Locate the cell with the specified text and output its [X, Y] center coordinate. 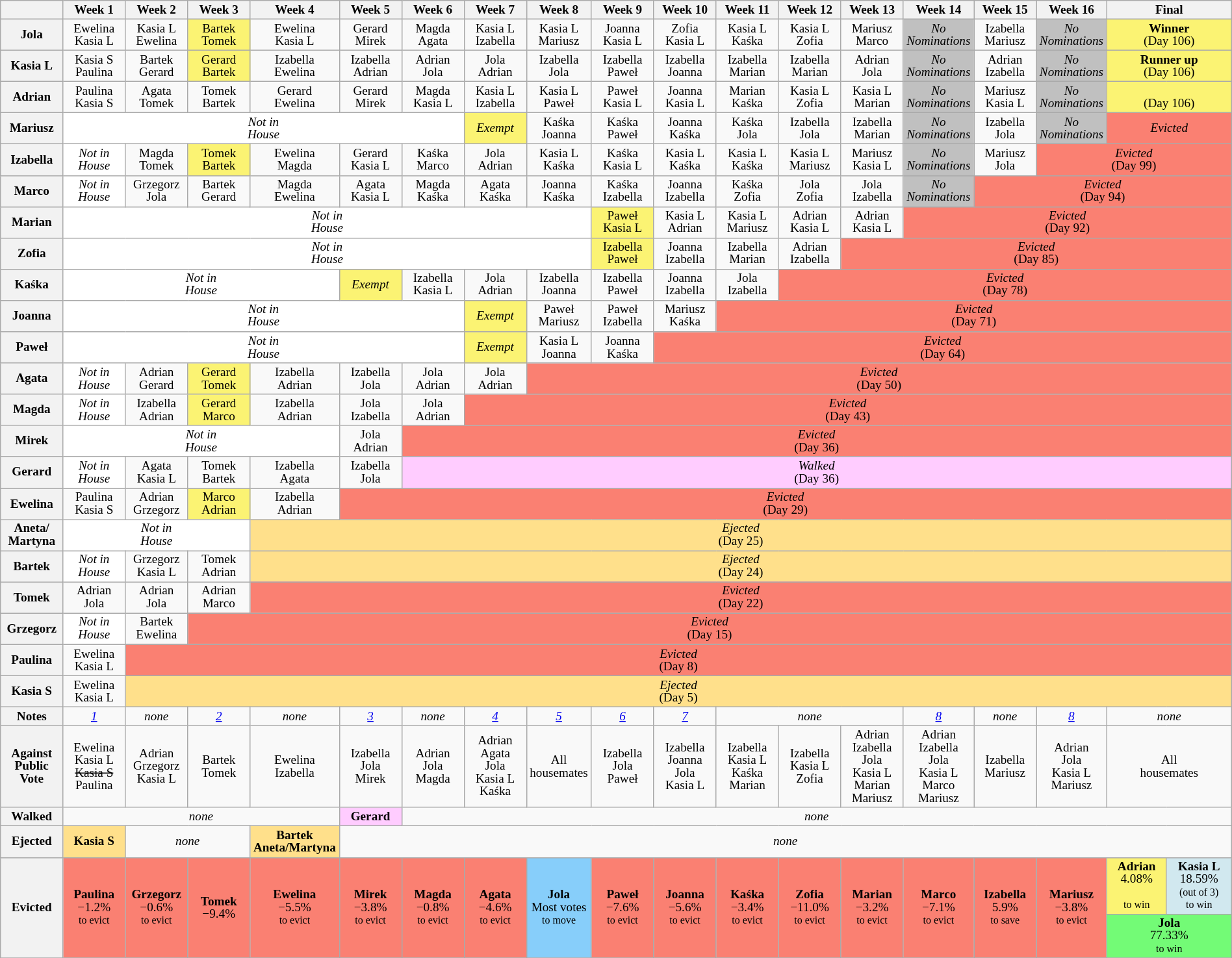
MagdaAgata [433, 34]
Week 11 [747, 10]
MariuszKaśka [685, 316]
Kasia LMarian [872, 97]
Izabella5.9%to save [1005, 908]
Grzegorz [32, 629]
Week 7 [495, 10]
GrzegorzJola [157, 191]
Mariusz [32, 129]
Ejected(Day 5) [678, 691]
Kaśka−3.4%to evict [747, 908]
Week 3 [219, 10]
Week 4 [295, 10]
Week 8 [559, 10]
TomekAdrian [219, 566]
KaśkaJola [747, 129]
2 [219, 716]
4 [495, 716]
Week 5 [370, 10]
Evicted(Day 50) [879, 379]
Zofia [32, 253]
MarianKaśka [747, 97]
Notes [32, 716]
Week 6 [433, 10]
Week 2 [157, 10]
KaśkaIzabella [622, 191]
KaśkaJoanna [559, 129]
Bartek [32, 566]
GerardBartek [219, 66]
Evicted(Day 92) [1067, 222]
Mirek−3.8%to evict [370, 908]
Evicted(Day 64) [942, 347]
1 [94, 716]
Paweł−7.6%to evict [622, 908]
BartekAneta/Martyna [295, 842]
AdrianIzabellaJolaKasia LMarcoMariusz [938, 766]
ZofiaKasia L [685, 34]
IzabellaKasia LKaśkaMarian [747, 766]
Mirek [32, 441]
KaśkaMarco [433, 160]
EwelinaIzabella [295, 766]
IzabellaKasia L [433, 284]
AdrianGrzegorz [157, 503]
MarcoAdrian [219, 503]
Tomek [32, 598]
Kasia LJoanna [559, 347]
Kasia LPaweł [559, 97]
AgataKaśka [495, 191]
Ejected(Day 24) [741, 566]
BartekEwelina [157, 629]
GerardKasia L [370, 160]
Joanna−5.6%to evict [685, 908]
Adrian4.08%to win [1136, 886]
Kasia LAdrian [685, 222]
Magda−0.8%to evict [433, 908]
Final [1169, 10]
GrzegorzKasia L [157, 566]
Walked [32, 817]
Aneta/Martyna [32, 535]
Kaśka Paweł [622, 129]
JolaMost votesto move [559, 908]
JolaZofia [810, 191]
IzabellaJoannaJolaKasia L [685, 766]
AdrianJolaMagda [433, 766]
Week 1 [94, 10]
Week 15 [1005, 10]
Evicted(Day 15) [710, 629]
Agata [32, 379]
Marian [32, 222]
Evicted(Day 85) [1036, 253]
Evicted(Day 43) [847, 410]
3 [370, 716]
Kasia LEwelina [157, 34]
Runner up(Day 106) [1169, 66]
GerardMarco [219, 410]
(Day 106) [1169, 97]
Zofia−11.0%to evict [810, 908]
Evicted(Day 99) [1135, 160]
IzabellaEwelina [295, 66]
Marco [32, 191]
Ejected [32, 842]
Kaśka [32, 284]
Kasia SPaulina [94, 66]
MagdaTomek [157, 160]
KaśkaKasia L [622, 160]
5 [559, 716]
PawełMariusz [559, 316]
Adrian [32, 97]
AdrianIzabellaJolaKasia LMarianMariusz [872, 766]
Evicted(Day 8) [678, 660]
Kasia L [32, 66]
PawełIzabella [622, 316]
Agata−4.6%to evict [495, 908]
Week 16 [1072, 10]
Tomek−9.4% [219, 908]
Week 14 [938, 10]
Magda [32, 410]
Evicted(Day 94) [1103, 191]
EwelinaKasia LKasia SPaulina [94, 766]
Joanna [32, 316]
Paulina−1.2%to evict [94, 908]
Izabella Paweł [622, 253]
AgainstPublic Vote [32, 766]
IzabellaAgata [295, 472]
IzabellaJolaPaweł [622, 766]
Ewelina [32, 503]
Evicted(Day 29) [785, 503]
MagdaEwelina [295, 191]
AdrianGerard [157, 379]
Izabella [32, 160]
Week 9 [622, 10]
Marian−3.2%to evict [872, 908]
AdrianMarco [219, 598]
7 [685, 716]
EwelinaMagda [295, 160]
Evicted(Day 71) [973, 316]
Evicted(Day 22) [741, 598]
IzabellaJolaMirek [370, 766]
Mariusz−3.8%to evict [1072, 908]
MariuszMarco [872, 34]
Ejected(Day 25) [741, 535]
Paweł [32, 347]
Week 12 [810, 10]
Evicted(Day 36) [816, 441]
MariuszJola [1005, 160]
Ewelina−5.5%to evict [295, 908]
Kasia L18.59%(out of 3)to win [1199, 886]
AdrianAgataJolaKasia LKaśka [495, 766]
GerardTomek [219, 379]
Grzegorz−0.6%to evict [157, 908]
Winner(Day 106) [1169, 34]
Jola77.33%to win [1169, 936]
AdrianJolaKasia LMariusz [1072, 766]
AdrianGrzegorzKasia L [157, 766]
MagdaKasia L [433, 97]
Jola [32, 34]
6 [622, 716]
Marco−7.1%to evict [938, 908]
Week 10 [685, 10]
Week 13 [872, 10]
Walked(Day 36) [816, 472]
AgataTomek [157, 97]
GerardEwelina [295, 97]
Evicted(Day 78) [1005, 284]
KaśkaZofia [747, 191]
Paulina [32, 660]
IzabellaKasia LZofia [810, 766]
MagdaKaśka [433, 191]
